Determine the (X, Y) coordinate at the center of the cell enclosing the given text.  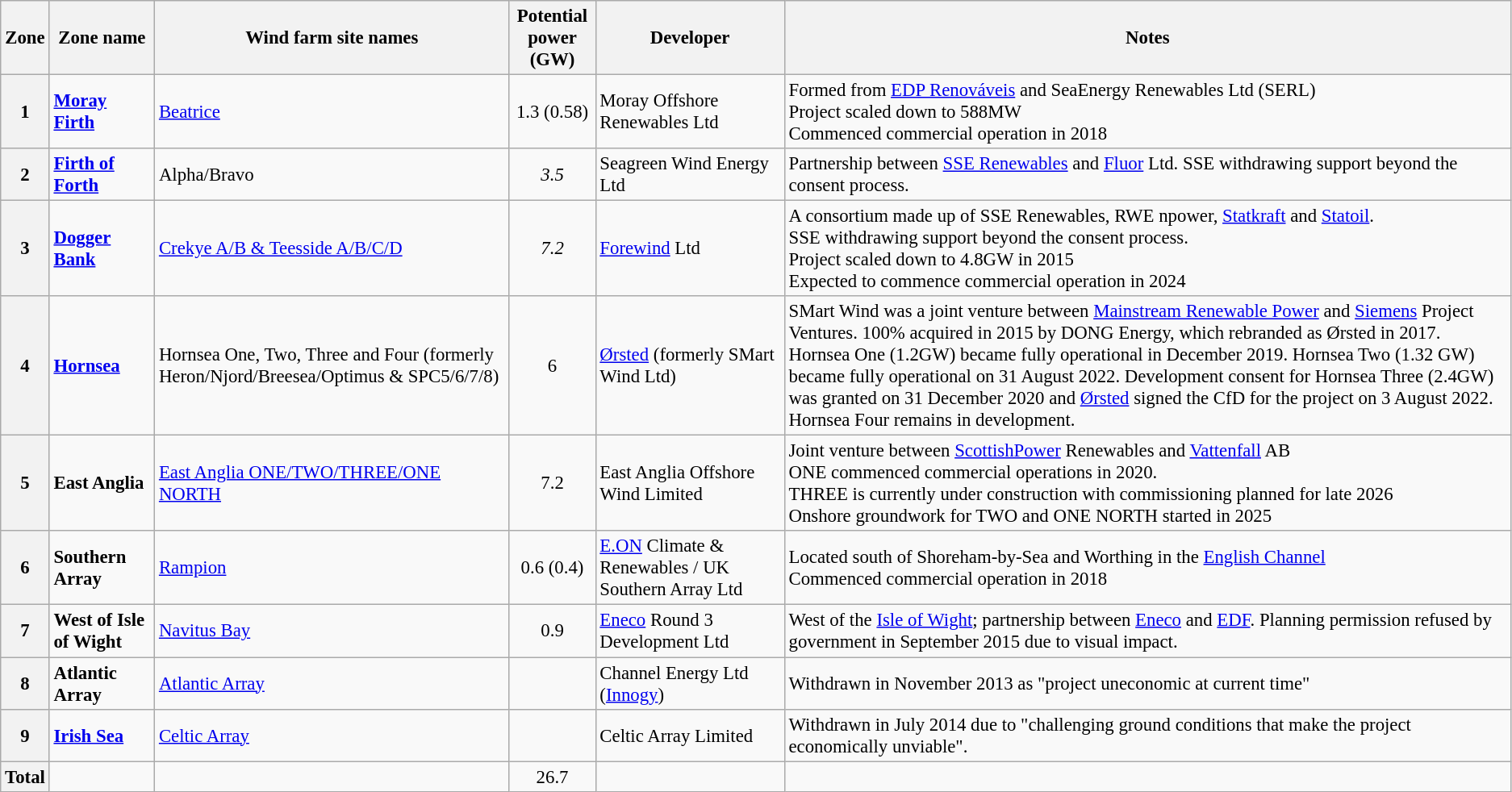
1 (25, 112)
Irish Sea (102, 736)
Channel Energy Ltd (Innogy) (690, 684)
Dogger Bank (102, 248)
West of the Isle of Wight; partnership between Eneco and EDF. Planning permission refused by government in September 2015 due to visual impact. (1147, 631)
Crekye A/B & Teesside A/B/C/D (332, 248)
Withdrawn in November 2013 as "project uneconomic at current time" (1147, 684)
5 (25, 484)
Navitus Bay (332, 631)
9 (25, 736)
Southern Array (102, 568)
Seagreen Wind Energy Ltd (690, 174)
2 (25, 174)
Ørsted (formerly SMart Wind Ltd) (690, 366)
Forewind Ltd (690, 248)
Zone (25, 38)
8 (25, 684)
26.7 (552, 777)
Firth of Forth (102, 174)
Hornsea (102, 366)
1.3 (0.58) (552, 112)
Moray Offshore Renewables Ltd (690, 112)
0.6 (0.4) (552, 568)
Formed from EDP Renováveis and SeaEnergy Renewables Ltd (SERL)Project scaled down to 588MWCommenced commercial operation in 2018 (1147, 112)
Celtic Array Limited (690, 736)
Total (25, 777)
3.5 (552, 174)
Moray Firth (102, 112)
4 (25, 366)
Rampion (332, 568)
East Anglia (102, 484)
Located south of Shoreham-by-Sea and Worthing in the English ChannelCommenced commercial operation in 2018 (1147, 568)
Alpha/Bravo (332, 174)
E.ON Climate & Renewables / UK Southern Array Ltd (690, 568)
Withdrawn in July 2014 due to "challenging ground conditions that make the project economically unviable". (1147, 736)
East Anglia ONE/TWO/THREE/ONE NORTH (332, 484)
East Anglia Offshore Wind Limited (690, 484)
Hornsea One, Two, Three and Four (formerly Heron/Njord/Breesea/Optimus & SPC5/6/7/8) (332, 366)
Potentialpower (GW) (552, 38)
West of Isle of Wight (102, 631)
3 (25, 248)
Notes (1147, 38)
Partnership between SSE Renewables and Fluor Ltd. SSE withdrawing support beyond the consent process. (1147, 174)
Celtic Array (332, 736)
Eneco Round 3 Development Ltd (690, 631)
0.9 (552, 631)
Developer (690, 38)
Beatrice (332, 112)
7 (25, 631)
Zone name (102, 38)
Wind farm site names (332, 38)
